Determine the (X, Y) coordinate at the center of the cell enclosing the given text.  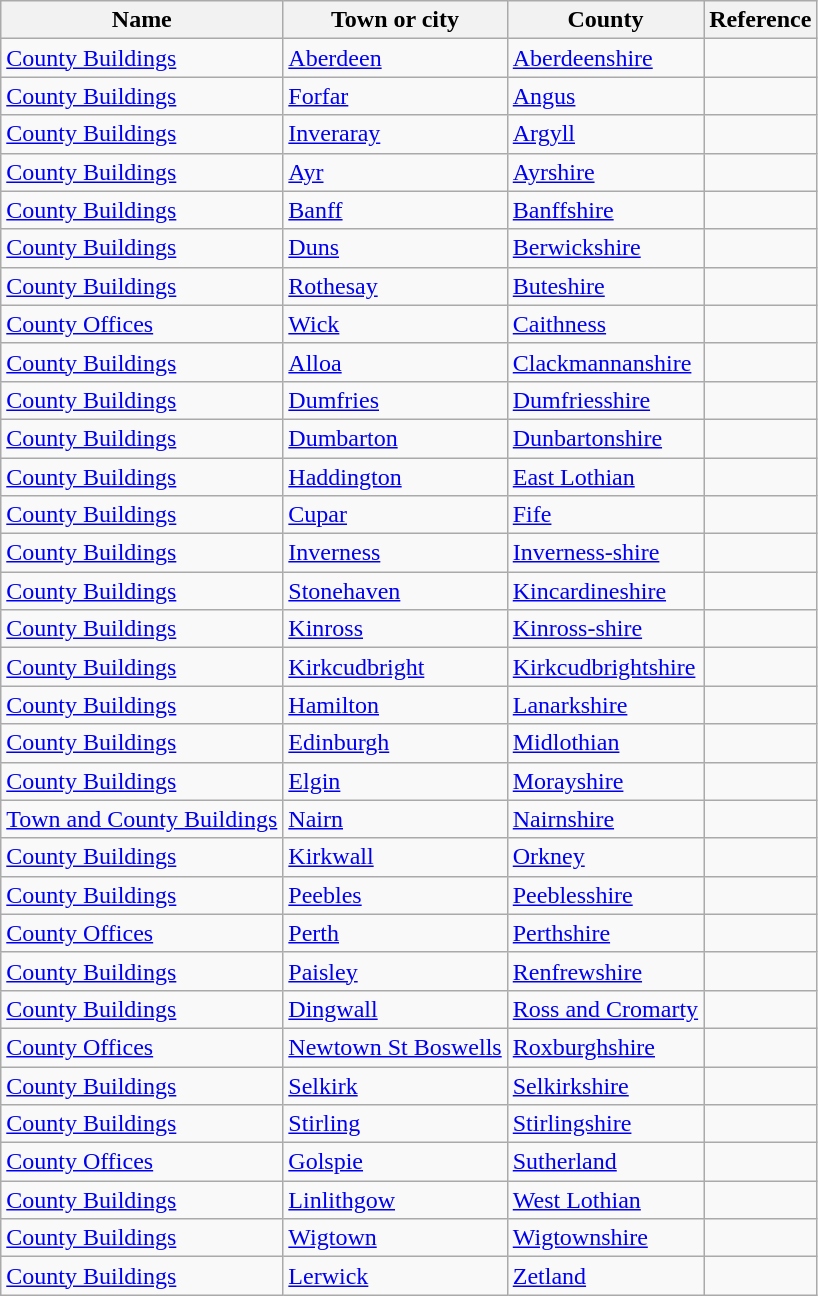
Linlithgow (395, 1200)
Peebles (395, 895)
Zetland (605, 1276)
Nairnshire (605, 819)
Stirlingshire (605, 1124)
Buteshire (605, 286)
Dumfries (395, 400)
Caithness (605, 324)
Elgin (395, 781)
Perthshire (605, 933)
Inveraray (395, 134)
Wick (395, 324)
Aberdeenshire (605, 58)
Kirkcudbrightshire (605, 667)
County (605, 20)
Kirkcudbright (395, 667)
Aberdeen (395, 58)
Banffshire (605, 210)
Midlothian (605, 743)
Cupar (395, 515)
Inverness (395, 553)
Wigtownshire (605, 1238)
Town or city (395, 20)
Haddington (395, 477)
Rothesay (395, 286)
Town and County Buildings (142, 819)
East Lothian (605, 477)
Dumfriesshire (605, 400)
Hamilton (395, 705)
Reference (760, 20)
Dumbarton (395, 438)
Sutherland (605, 1162)
Lerwick (395, 1276)
Golspie (395, 1162)
Ayrshire (605, 172)
Duns (395, 248)
Lanarkshire (605, 705)
Fife (605, 515)
West Lothian (605, 1200)
Stirling (395, 1124)
Inverness-shire (605, 553)
Roxburghshire (605, 1047)
Nairn (395, 819)
Alloa (395, 362)
Clackmannanshire (605, 362)
Kincardineshire (605, 591)
Kinross (395, 629)
Selkirk (395, 1085)
Morayshire (605, 781)
Argyll (605, 134)
Dingwall (395, 1009)
Dunbartonshire (605, 438)
Kirkwall (395, 857)
Orkney (605, 857)
Name (142, 20)
Peeblesshire (605, 895)
Selkirkshire (605, 1085)
Newtown St Boswells (395, 1047)
Renfrewshire (605, 971)
Banff (395, 210)
Kinross-shire (605, 629)
Berwickshire (605, 248)
Ross and Cromarty (605, 1009)
Wigtown (395, 1238)
Ayr (395, 172)
Paisley (395, 971)
Perth (395, 933)
Edinburgh (395, 743)
Angus (605, 96)
Forfar (395, 96)
Stonehaven (395, 591)
